Return (x, y) of the center of cell containing provided text 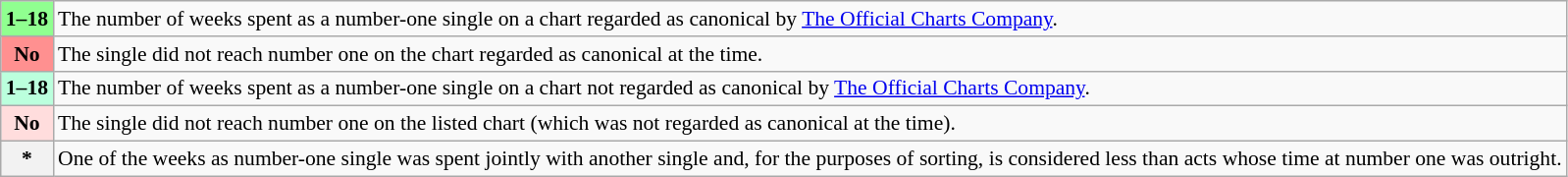
The number of weeks spent as a number-one single on a chart not regarded as canonical by The Official Charts Company. (810, 88)
The single did not reach number one on the listed chart (which was not regarded as canonical at the time). (810, 124)
The single did not reach number one on the chart regarded as canonical at the time. (810, 54)
* (27, 159)
The number of weeks spent as a number-one single on a chart regarded as canonical by The Official Charts Company. (810, 19)
